Find where the given text appears and provide that cell's center as (x, y) coordinate. 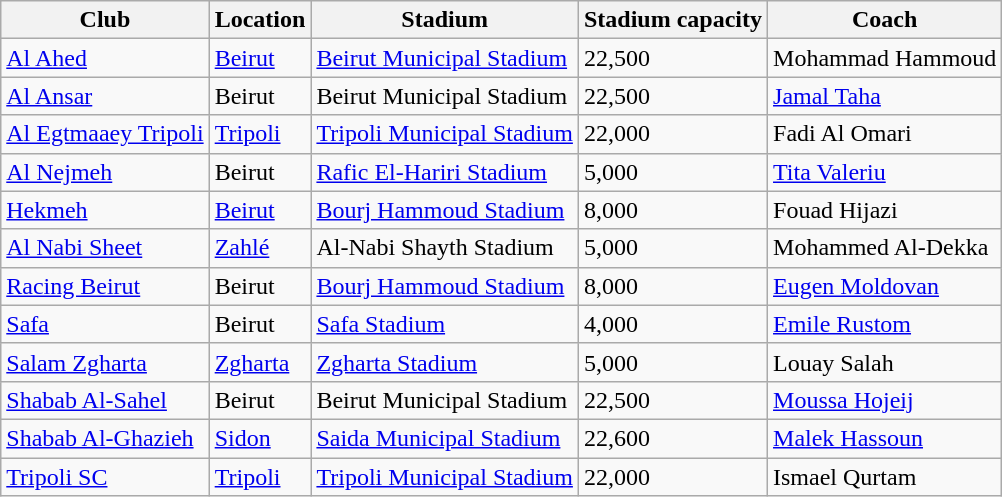
Al Ahed (105, 58)
Safa Stadium (445, 324)
Moussa Hojeij (885, 400)
Shabab Al-Ghazieh (105, 438)
Rafic El-Hariri Stadium (445, 172)
Al-Nabi Shayth Stadium (445, 248)
Jamal Taha (885, 96)
Club (105, 20)
Sidon (260, 438)
Al Ansar (105, 96)
Fouad Hijazi (885, 210)
Saida Municipal Stadium (445, 438)
Louay Salah (885, 362)
Al Egtmaaey Tripoli (105, 134)
Tita Valeriu (885, 172)
Al Nabi Sheet (105, 248)
Mohammad Hammoud (885, 58)
Coach (885, 20)
Malek Hassoun (885, 438)
Fadi Al Omari (885, 134)
Safa (105, 324)
Tripoli SC (105, 477)
Zahlé (260, 248)
Salam Zgharta (105, 362)
Emile Rustom (885, 324)
Eugen Moldovan (885, 286)
Hekmeh (105, 210)
Location (260, 20)
Zgharta (260, 362)
Zgharta Stadium (445, 362)
Shabab Al-Sahel (105, 400)
4,000 (672, 324)
22,600 (672, 438)
Ismael Qurtam (885, 477)
Stadium (445, 20)
Racing Beirut (105, 286)
Al Nejmeh (105, 172)
Stadium capacity (672, 20)
Mohammed Al-Dekka (885, 248)
